Search for the cell housing the specified text and yield its [X, Y] center coordinate. 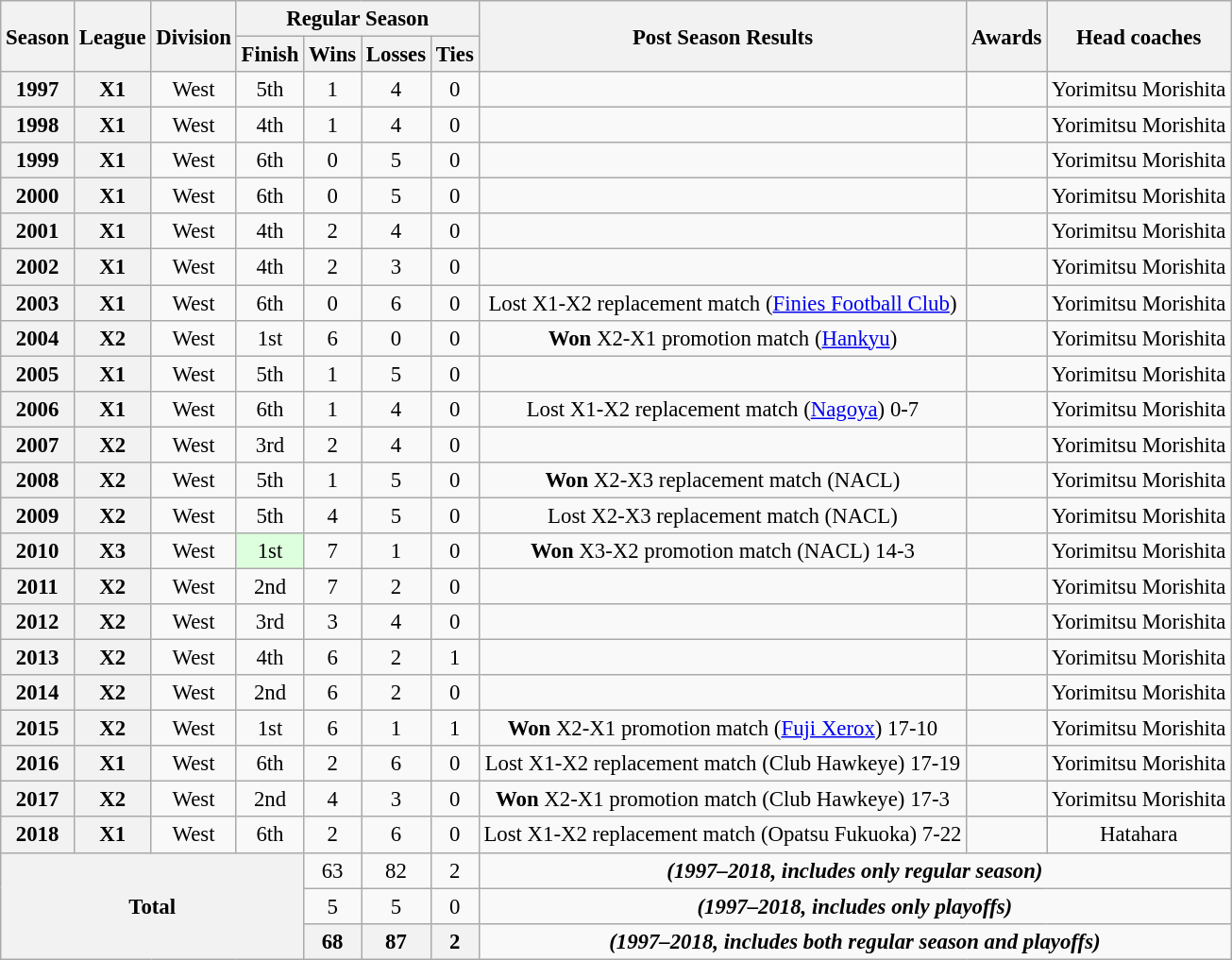
2009 [38, 515]
2008 [38, 480]
2012 [38, 622]
Head coaches [1139, 36]
Total [153, 906]
Ties [455, 55]
Won X3-X2 promotion match (NACL) 14-3 [723, 551]
2005 [38, 374]
Wins [332, 55]
Division [194, 36]
68 [332, 941]
2004 [38, 338]
Won X2-X1 promotion match (Hankyu) [723, 338]
2003 [38, 303]
Lost X1-X2 replacement match (Finies Football Club) [723, 303]
Awards [1006, 36]
2007 [38, 445]
2010 [38, 551]
Losses [396, 55]
Hatahara [1139, 835]
Regular Season [357, 19]
(1997–2018, includes only regular season) [855, 870]
Post Season Results [723, 36]
87 [396, 941]
2002 [38, 267]
Won X2-X1 promotion match (Fuji Xerox) 17-10 [723, 729]
2000 [38, 196]
2015 [38, 729]
Lost X1-X2 replacement match (Nagoya) 0-7 [723, 409]
2013 [38, 658]
2017 [38, 800]
1998 [38, 126]
2018 [38, 835]
(1997–2018, includes both regular season and playoffs) [855, 941]
Lost X2-X3 replacement match (NACL) [723, 515]
Lost X1-X2 replacement match (Opatsu Fukuoka) 7-22 [723, 835]
63 [332, 870]
Finish [270, 55]
2006 [38, 409]
(1997–2018, includes only playoffs) [855, 906]
Won X2-X3 replacement match (NACL) [723, 480]
X3 [111, 551]
Lost X1-X2 replacement match (Club Hawkeye) 17-19 [723, 764]
1997 [38, 90]
82 [396, 870]
1999 [38, 160]
Season [38, 36]
Won X2-X1 promotion match (Club Hawkeye) 17-3 [723, 800]
2016 [38, 764]
League [111, 36]
2001 [38, 231]
2011 [38, 586]
2014 [38, 693]
